Pinpoint the cell where the given text exists, returning its (x, y) midpoint coordinate. 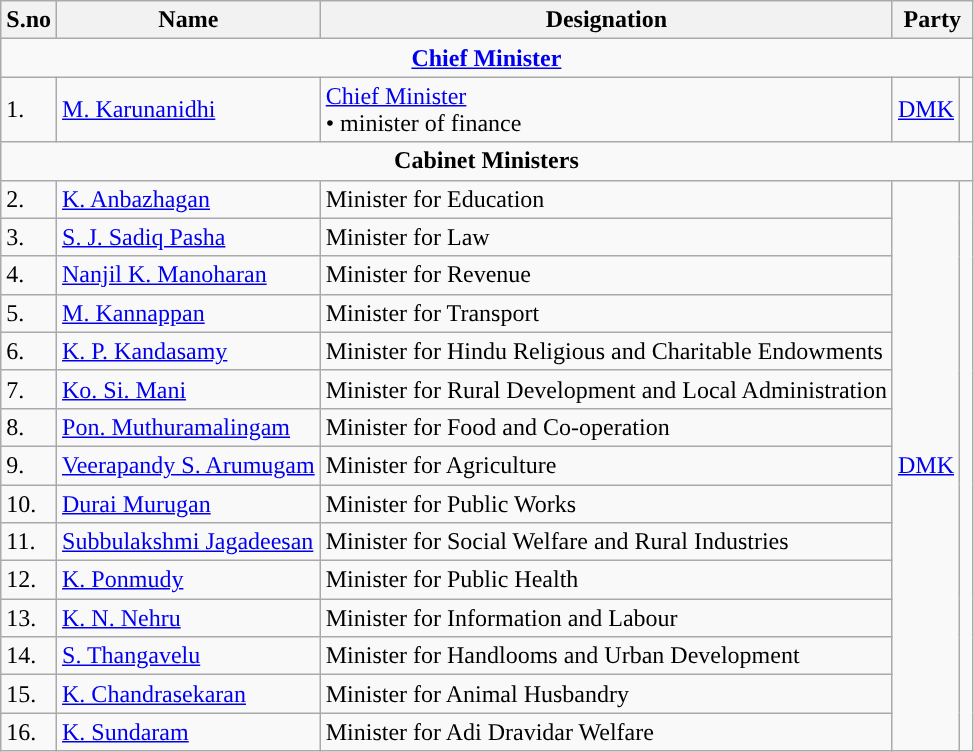
M. Karunanidhi (189, 110)
Minister for Handlooms and Urban Development (606, 656)
4. (29, 275)
Minister for Rural Development and Local Administration (606, 389)
Minister for Revenue (606, 275)
14. (29, 656)
K. P. Kandasamy (189, 351)
Nanjil K. Manoharan (189, 275)
S.no (29, 20)
Minister for Law (606, 237)
Pon. Muthuramalingam (189, 427)
Chief Minister• minister of finance (606, 110)
K. N. Nehru (189, 618)
Durai Murugan (189, 503)
3. (29, 237)
Cabinet Ministers (486, 161)
2. (29, 199)
Name (189, 20)
Minister for Agriculture (606, 465)
12. (29, 580)
Ko. Si. Mani (189, 389)
5. (29, 313)
Minister for Public Health (606, 580)
S. J. Sadiq Pasha (189, 237)
K. Ponmudy (189, 580)
6. (29, 351)
Minister for Education (606, 199)
Party (932, 20)
9. (29, 465)
15. (29, 694)
13. (29, 618)
K. Sundaram (189, 732)
Designation (606, 20)
Minister for Hindu Religious and Charitable Endowments (606, 351)
Veerapandy S. Arumugam (189, 465)
10. (29, 503)
Minister for Transport (606, 313)
M. Kannappan (189, 313)
K. Anbazhagan (189, 199)
K. Chandrasekaran (189, 694)
8. (29, 427)
16. (29, 732)
7. (29, 389)
1. (29, 110)
Subbulakshmi Jagadeesan (189, 542)
S. Thangavelu (189, 656)
Chief Minister (486, 58)
Minister for Food and Co-operation (606, 427)
Minister for Public Works (606, 503)
Minister for Adi Dravidar Welfare (606, 732)
Minister for Animal Husbandry (606, 694)
Minister for Information and Labour (606, 618)
11. (29, 542)
Minister for Social Welfare and Rural Industries (606, 542)
